Capture the cell that displays the provided text and extract its (X, Y) central coordinate. 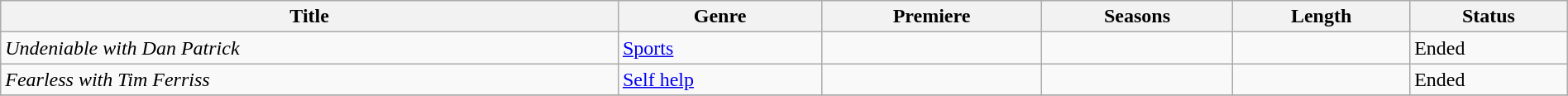
Fearless with Tim Ferriss (309, 79)
Sports (719, 48)
Status (1489, 17)
Self help (719, 79)
Title (309, 17)
Premiere (932, 17)
Length (1322, 17)
Seasons (1136, 17)
Undeniable with Dan Patrick (309, 48)
Genre (719, 17)
